Provide the [X, Y] coordinate of the cell's center where the given text is located.  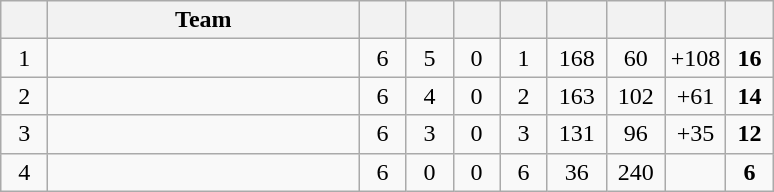
36 [576, 172]
Team [204, 20]
96 [636, 134]
12 [750, 134]
240 [636, 172]
+61 [696, 96]
131 [576, 134]
5 [430, 58]
60 [636, 58]
163 [576, 96]
168 [576, 58]
14 [750, 96]
+35 [696, 134]
102 [636, 96]
16 [750, 58]
+108 [696, 58]
